Scan for the cell matching the given text and deliver its [x, y] coordinate at center. 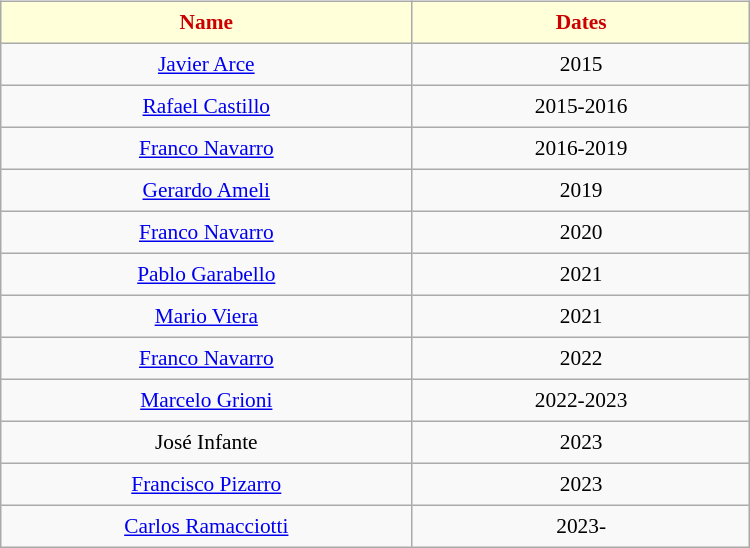
2023- [580, 526]
Carlos Ramacciotti [206, 526]
2020 [580, 232]
Name [206, 22]
Rafael Castillo [206, 106]
2019 [580, 190]
2016-2019 [580, 148]
Javier Arce [206, 64]
2015 [580, 64]
José Infante [206, 442]
Dates [580, 22]
Gerardo Ameli [206, 190]
2022 [580, 358]
2022-2023 [580, 400]
Pablo Garabello [206, 274]
2015-2016 [580, 106]
Francisco Pizarro [206, 484]
Marcelo Grioni [206, 400]
Mario Viera [206, 316]
